Find where the given text appears and provide that cell's center as [x, y] coordinate. 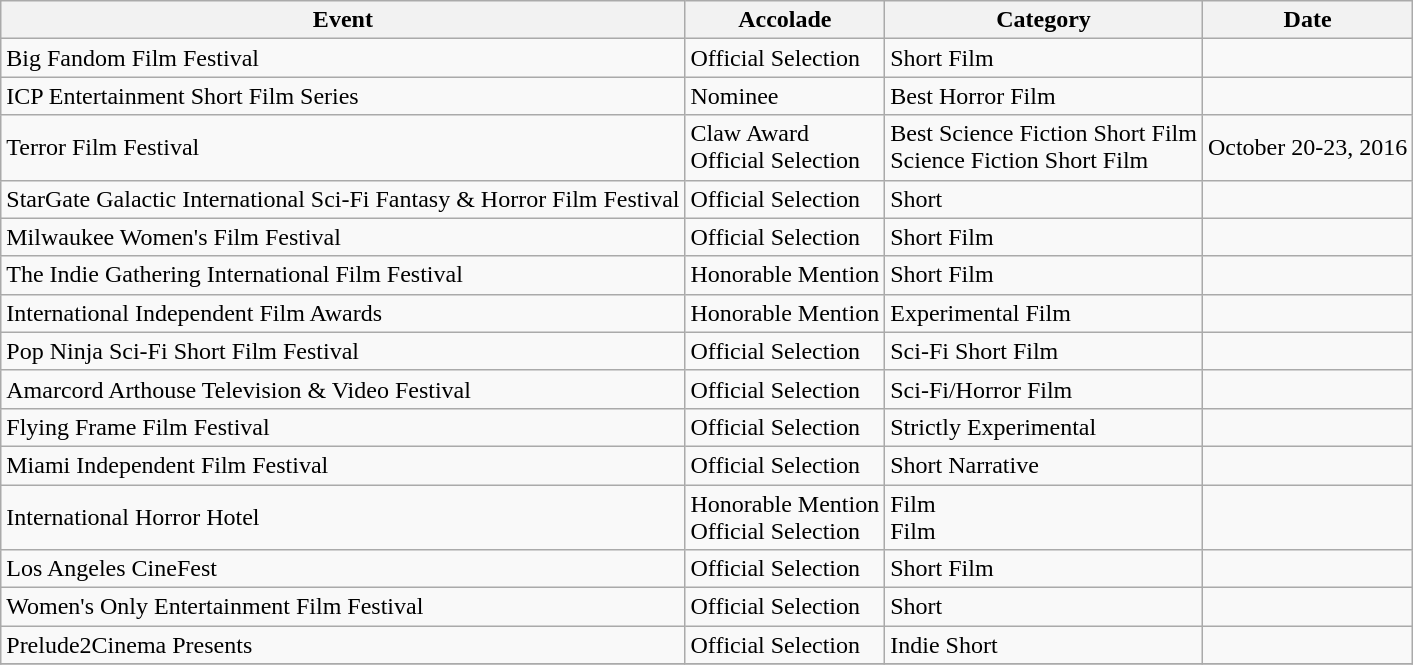
Best Science Fiction Short FilmScience Fiction Short Film [1044, 148]
Event [343, 20]
Los Angeles CineFest [343, 569]
International Independent Film Awards [343, 313]
Category [1044, 20]
Accolade [785, 20]
Sci-Fi Short Film [1044, 351]
October 20-23, 2016 [1307, 148]
Honorable MentionOfficial Selection [785, 516]
Prelude2Cinema Presents [343, 645]
Miami Independent Film Festival [343, 465]
FilmFilm [1044, 516]
Short Narrative [1044, 465]
Big Fandom Film Festival [343, 58]
Indie Short [1044, 645]
StarGate Galactic International Sci-Fi Fantasy & Horror Film Festival [343, 199]
Strictly Experimental [1044, 427]
Flying Frame Film Festival [343, 427]
Experimental Film [1044, 313]
Nominee [785, 96]
Date [1307, 20]
Claw AwardOfficial Selection [785, 148]
Best Horror Film [1044, 96]
Sci-Fi/Horror Film [1044, 389]
ICP Entertainment Short Film Series [343, 96]
Terror Film Festival [343, 148]
International Horror Hotel [343, 516]
Amarcord Arthouse Television & Video Festival [343, 389]
The Indie Gathering International Film Festival [343, 275]
Pop Ninja Sci-Fi Short Film Festival [343, 351]
Milwaukee Women's Film Festival [343, 237]
Women's Only Entertainment Film Festival [343, 607]
